Determine the [x, y] coordinate at the center of the cell enclosing the given text.  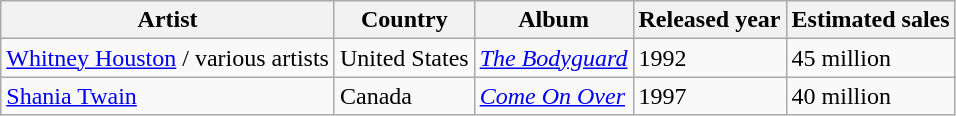
United States [404, 58]
45 million [870, 58]
The Bodyguard [554, 58]
Estimated sales [870, 20]
Whitney Houston / various artists [168, 58]
Come On Over [554, 96]
1992 [710, 58]
40 million [870, 96]
Album [554, 20]
Released year [710, 20]
Artist [168, 20]
Shania Twain [168, 96]
1997 [710, 96]
Canada [404, 96]
Country [404, 20]
